Find where the given text appears and provide that cell's center as [X, Y] coordinate. 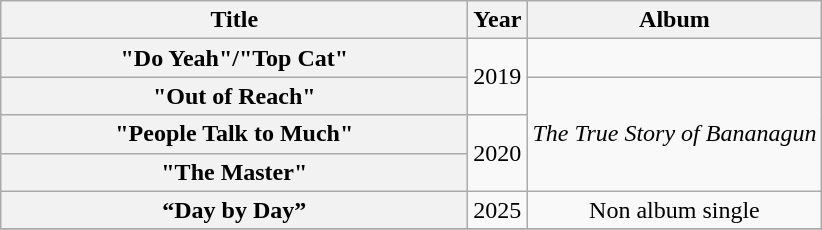
Title [234, 20]
Album [674, 20]
“Day by Day” [234, 210]
2020 [498, 153]
"Out of Reach" [234, 96]
"Do Yeah"/"Top Cat" [234, 58]
2025 [498, 210]
2019 [498, 77]
"People Talk to Much" [234, 134]
The True Story of Bananagun [674, 134]
Year [498, 20]
Non album single [674, 210]
"The Master" [234, 172]
